Output the [x, y] coordinate of the center of the cell containing the given text.  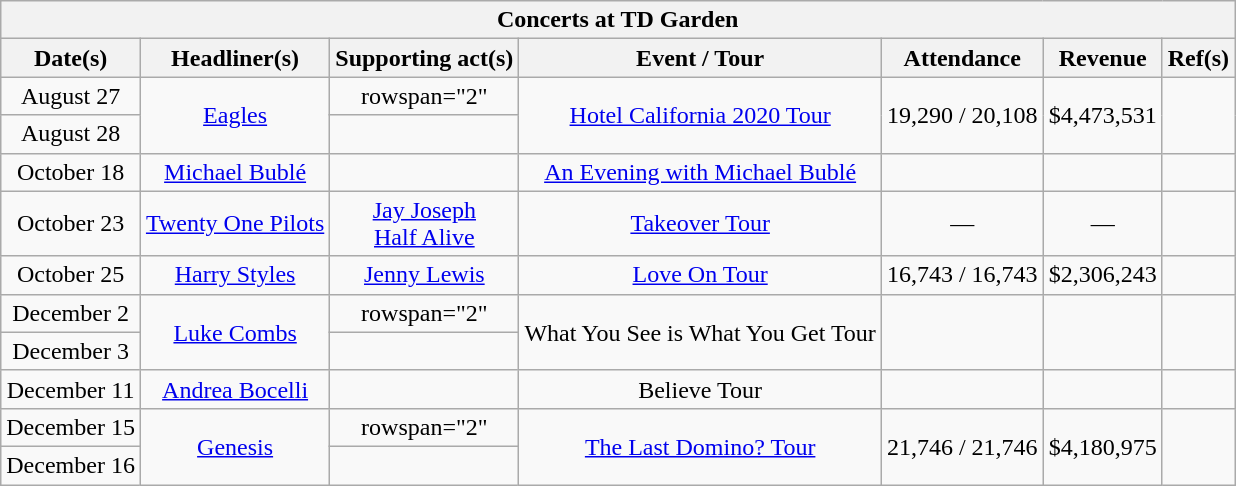
Andrea Bocelli [234, 389]
Jenny Lewis [424, 275]
Hotel California 2020 Tour [700, 115]
December 2 [71, 313]
Event / Tour [700, 58]
Harry Styles [234, 275]
Twenty One Pilots [234, 224]
December 3 [71, 351]
Love On Tour [700, 275]
Supporting act(s) [424, 58]
An Evening with Michael Bublé [700, 172]
Jay Joseph Half Alive [424, 224]
16,743 / 16,743 [962, 275]
Michael Bublé [234, 172]
October 25 [71, 275]
Revenue [1102, 58]
August 27 [71, 96]
Ref(s) [1198, 58]
$4,473,531 [1102, 115]
Takeover Tour [700, 224]
Concerts at TD Garden [618, 20]
Eagles [234, 115]
The Last Domino? Tour [700, 446]
October 18 [71, 172]
December 16 [71, 465]
October 23 [71, 224]
Attendance [962, 58]
Date(s) [71, 58]
Believe Tour [700, 389]
21,746 / 21,746 [962, 446]
December 15 [71, 427]
August 28 [71, 134]
Headliner(s) [234, 58]
19,290 / 20,108 [962, 115]
Luke Combs [234, 332]
What You See is What You Get Tour [700, 332]
$2,306,243 [1102, 275]
Genesis [234, 446]
$4,180,975 [1102, 446]
December 11 [71, 389]
